Find where the given text appears and provide that cell's center as [x, y] coordinate. 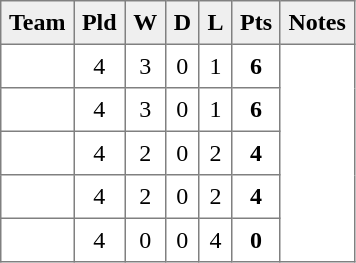
Pts [256, 23]
Notes [317, 23]
Team [38, 23]
W [145, 23]
D [182, 23]
L [216, 23]
Pld [100, 23]
